Identify which cell holds the provided text, then report its (X, Y) central coordinate. 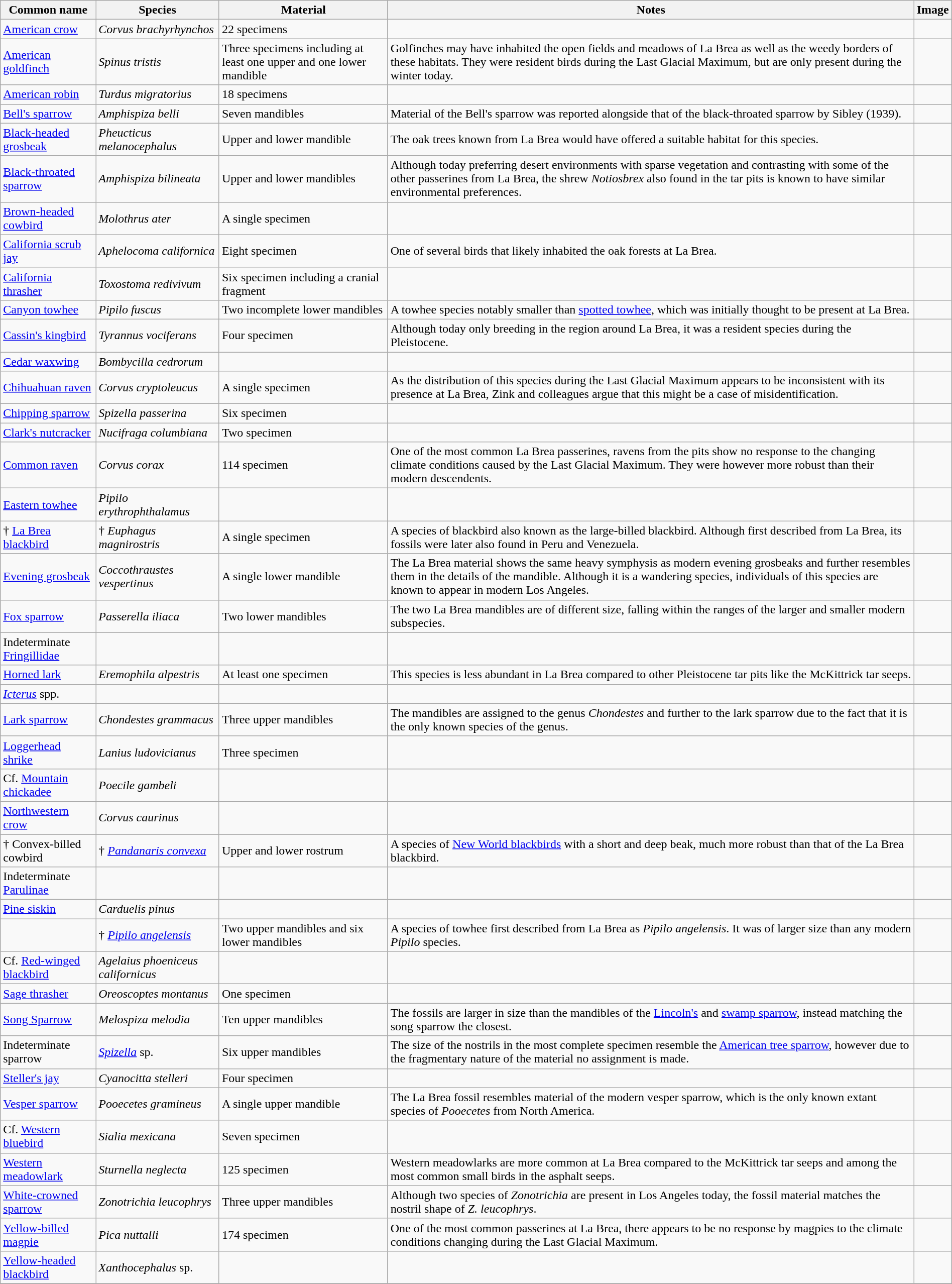
Six upper mandibles (303, 1052)
Notes (651, 10)
Nucifraga columbiana (158, 433)
Seven mandibles (303, 114)
A species of New World blackbirds with a short and deep beak, much more robust than that of the La Brea blackbird. (651, 850)
A species of towhee first described from La Brea as Pipilo angelensis. It was of larger size than any modern Pipilo species. (651, 935)
Two incomplete lower mandibles (303, 309)
American goldfinch (48, 62)
American robin (48, 94)
Corvus brachyrhynchos (158, 29)
Three specimens including at least one upper and one lower mandible (303, 62)
Species (158, 10)
Melospiza melodia (158, 1020)
American crow (48, 29)
Oreoscoptes montanus (158, 994)
Upper and lower mandible (303, 140)
† Euphagus magnirostris (158, 538)
† La Brea blackbird (48, 538)
Sage thrasher (48, 994)
A single lower mandible (303, 577)
Cf. Mountain chickadee (48, 785)
Passerella iliaca (158, 616)
† Pipilo angelensis (158, 935)
Spizella passerina (158, 413)
Horned lark (48, 675)
Pica nuttalli (158, 1235)
Pine siskin (48, 909)
Pipilo erythrophthalamus (158, 504)
Brown-headed cowbird (48, 218)
Xanthocephalus sp. (158, 1267)
Yellow-billed magpie (48, 1235)
Two specimen (303, 433)
This species is less abundant in La Brea compared to other Pleistocene tar pits like the McKittrick tar seeps. (651, 675)
Coccothraustes vespertinus (158, 577)
Seven specimen (303, 1136)
Amphispiza bilineata (158, 179)
Sialia mexicana (158, 1136)
Clark's nutcracker (48, 433)
Material of the Bell's sparrow was reported alongside that of the black-throated sparrow by Sibley (1939). (651, 114)
Fox sparrow (48, 616)
Ten upper mandibles (303, 1020)
Corvus corax (158, 465)
Six specimen (303, 413)
Western meadowlarks are more common at La Brea compared to the McKittrick tar seeps and among the most common small birds in the asphalt seeps. (651, 1169)
Although two species of Zonotrichia are present in Los Angeles today, the fossil material matches the nostril shape of Z. leucophrys. (651, 1202)
Spizella sp. (158, 1052)
A single upper mandible (303, 1104)
Eastern towhee (48, 504)
Chondestes grammacus (158, 719)
White-crowned sparrow (48, 1202)
Indeterminate Parulinae (48, 883)
Zonotrichia leucophrys (158, 1202)
174 specimen (303, 1235)
Turdus migratorius (158, 94)
Cedar waxwing (48, 361)
At least one specimen (303, 675)
Poecile gambeli (158, 785)
Common name (48, 10)
Northwestern crow (48, 818)
Song Sparrow (48, 1020)
Cf. Red-winged blackbird (48, 968)
Chipping sparrow (48, 413)
Bombycilla cedrorum (158, 361)
Although today only breeding in the region around La Brea, it was a resident species during the Pleistocene. (651, 336)
The oak trees known from La Brea would have offered a suitable habitat for this species. (651, 140)
Aphelocoma californica (158, 251)
Common raven (48, 465)
Eight specimen (303, 251)
Six specimen including a cranial fragment (303, 283)
Pheucticus melanocephalus (158, 140)
Two lower mandibles (303, 616)
Carduelis pinus (158, 909)
Agelaius phoeniceus californicus (158, 968)
Corvus cryptoleucus (158, 388)
The two La Brea mandibles are of different size, falling within the ranges of the larger and smaller modern subspecies. (651, 616)
A towhee species notably smaller than spotted towhee, which was initially thought to be present at La Brea. (651, 309)
Cyanocitta stelleri (158, 1078)
Spinus tristis (158, 62)
Chihuahuan raven (48, 388)
The fossils are larger in size than the mandibles of the Lincoln's and swamp sparrow, instead matching the song sparrow the closest. (651, 1020)
22 specimens (303, 29)
Cf. Western bluebird (48, 1136)
Image (933, 10)
114 specimen (303, 465)
Western meadowlark (48, 1169)
Three specimen (303, 753)
Eremophila alpestris (158, 675)
The La Brea fossil resembles material of the modern vesper sparrow, which is the only known extant species of Pooecetes from North America. (651, 1104)
Amphispiza belli (158, 114)
The mandibles are assigned to the genus Chondestes and further to the lark sparrow due to the fact that it is the only known species of the genus. (651, 719)
California thrasher (48, 283)
Evening grosbeak (48, 577)
California scrub jay (48, 251)
Indeterminate sparrow (48, 1052)
Pooecetes gramineus (158, 1104)
Icterus spp. (48, 694)
† Pandanaris convexa (158, 850)
† Convex-billed cowbird (48, 850)
Yellow-headed blackbird (48, 1267)
Cassin's kingbird (48, 336)
Indeterminate Fringillidae (48, 649)
Material (303, 10)
Pipilo fuscus (158, 309)
One of several birds that likely inhabited the oak forests at La Brea. (651, 251)
18 specimens (303, 94)
Corvus caurinus (158, 818)
Loggerhead shrike (48, 753)
Upper and lower rostrum (303, 850)
Lanius ludovicianus (158, 753)
Upper and lower mandibles (303, 179)
125 specimen (303, 1169)
Two upper mandibles and six lower mandibles (303, 935)
Vesper sparrow (48, 1104)
Bell's sparrow (48, 114)
One specimen (303, 994)
Black-headed grosbeak (48, 140)
Tyrannus vociferans (158, 336)
Canyon towhee (48, 309)
Black-throated sparrow (48, 179)
Sturnella neglecta (158, 1169)
Lark sparrow (48, 719)
Steller's jay (48, 1078)
Toxostoma redivivum (158, 283)
Molothrus ater (158, 218)
